Locate the cell with the specified text and output its [x, y] center coordinate. 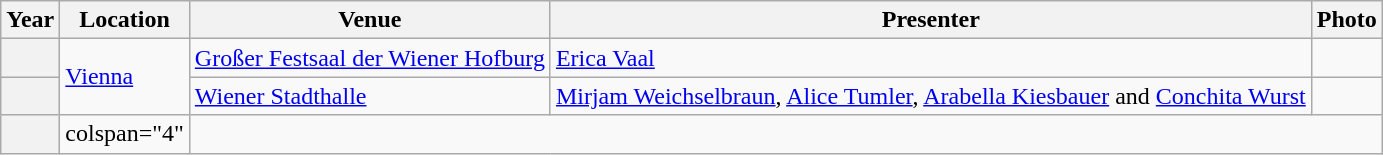
Presenter [930, 20]
Großer Festsaal der Wiener Hofburg [370, 58]
Mirjam Weichselbraun, Alice Tumler, Arabella Kiesbauer and Conchita Wurst [930, 96]
Vienna [125, 77]
Location [125, 20]
Year [30, 20]
colspan="4" [125, 134]
Erica Vaal [930, 58]
Venue [370, 20]
Wiener Stadthalle [370, 96]
Photo [1346, 20]
